Capture the cell that displays the provided text and extract its [x, y] central coordinate. 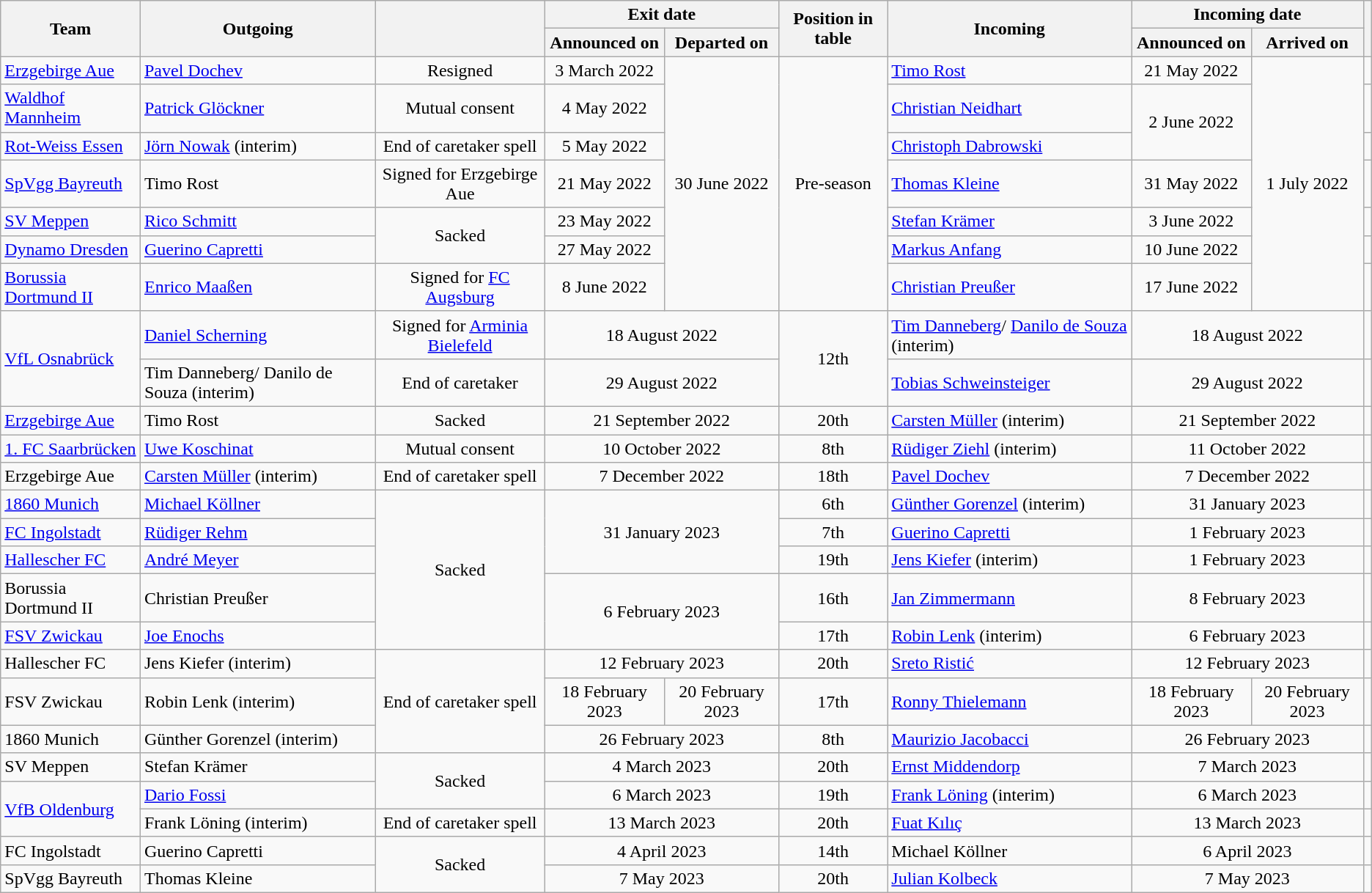
17 June 2022 [1192, 287]
Dynamo Dresden [70, 249]
Signed for Erzgebirge Aue [460, 183]
Fuat Kılıç [1010, 823]
Jörn Nowak (interim) [258, 146]
Incoming [1010, 29]
End of caretaker [460, 383]
Exit date [662, 15]
4 April 2023 [662, 850]
3 June 2022 [1192, 221]
André Meyer [258, 560]
31 May 2022 [1192, 183]
Christoph Dabrowski [1010, 146]
Christian Neidhart [1010, 109]
4 March 2023 [662, 767]
16th [833, 598]
Sreto Ristić [1010, 664]
Position in table [833, 29]
Rot-Weiss Essen [70, 146]
Ronny Thielemann [1010, 701]
10 June 2022 [1192, 249]
5 May 2022 [605, 146]
Uwe Koschinat [258, 448]
Departed on [721, 43]
6th [833, 504]
Team [70, 29]
3 March 2022 [605, 70]
11 October 2022 [1247, 448]
VfL Osnabrück [70, 359]
VfB Oldenburg [70, 809]
Signed for FC Augsburg [460, 287]
7th [833, 532]
Daniel Scherning [258, 334]
Patrick Glöckner [258, 109]
Maurizio Jacobacci [1010, 739]
6 April 2023 [1247, 850]
14th [833, 850]
Incoming date [1247, 15]
Dario Fossi [258, 795]
2 June 2022 [1192, 122]
Enrico Maaßen [258, 287]
Jan Zimmermann [1010, 598]
12th [833, 359]
Waldhof Mannheim [70, 109]
Ernst Middendorp [1010, 767]
Resigned [460, 70]
Outgoing [258, 29]
27 May 2022 [605, 249]
8 February 2023 [1247, 598]
18th [833, 477]
Markus Anfang [1010, 249]
Arrived on [1308, 43]
7 March 2023 [1247, 767]
Pre-season [833, 183]
23 May 2022 [605, 221]
8 June 2022 [605, 287]
Signed for Arminia Bielefeld [460, 334]
Rüdiger Rehm [258, 532]
Rüdiger Ziehl (interim) [1010, 448]
Joe Enochs [258, 636]
30 June 2022 [721, 183]
1 July 2022 [1308, 183]
1. FC Saarbrücken [70, 448]
4 May 2022 [605, 109]
Tobias Schweinsteiger [1010, 383]
Rico Schmitt [258, 221]
10 October 2022 [662, 448]
Julian Kolbeck [1010, 878]
